From the cell containing the given text, extract its center point as [x, y] coordinate. 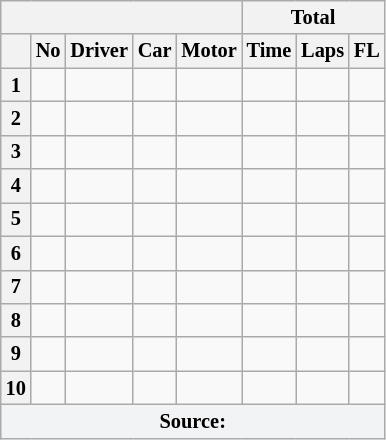
7 [16, 287]
3 [16, 152]
4 [16, 186]
2 [16, 118]
6 [16, 253]
1 [16, 85]
8 [16, 320]
FL [367, 51]
Driver [98, 51]
Source: [193, 421]
Motor [208, 51]
Car [155, 51]
Time [270, 51]
10 [16, 388]
No [48, 51]
9 [16, 354]
Laps [322, 51]
Total [314, 17]
5 [16, 219]
